Determine the [X, Y] coordinate at the center of the cell enclosing the given text.  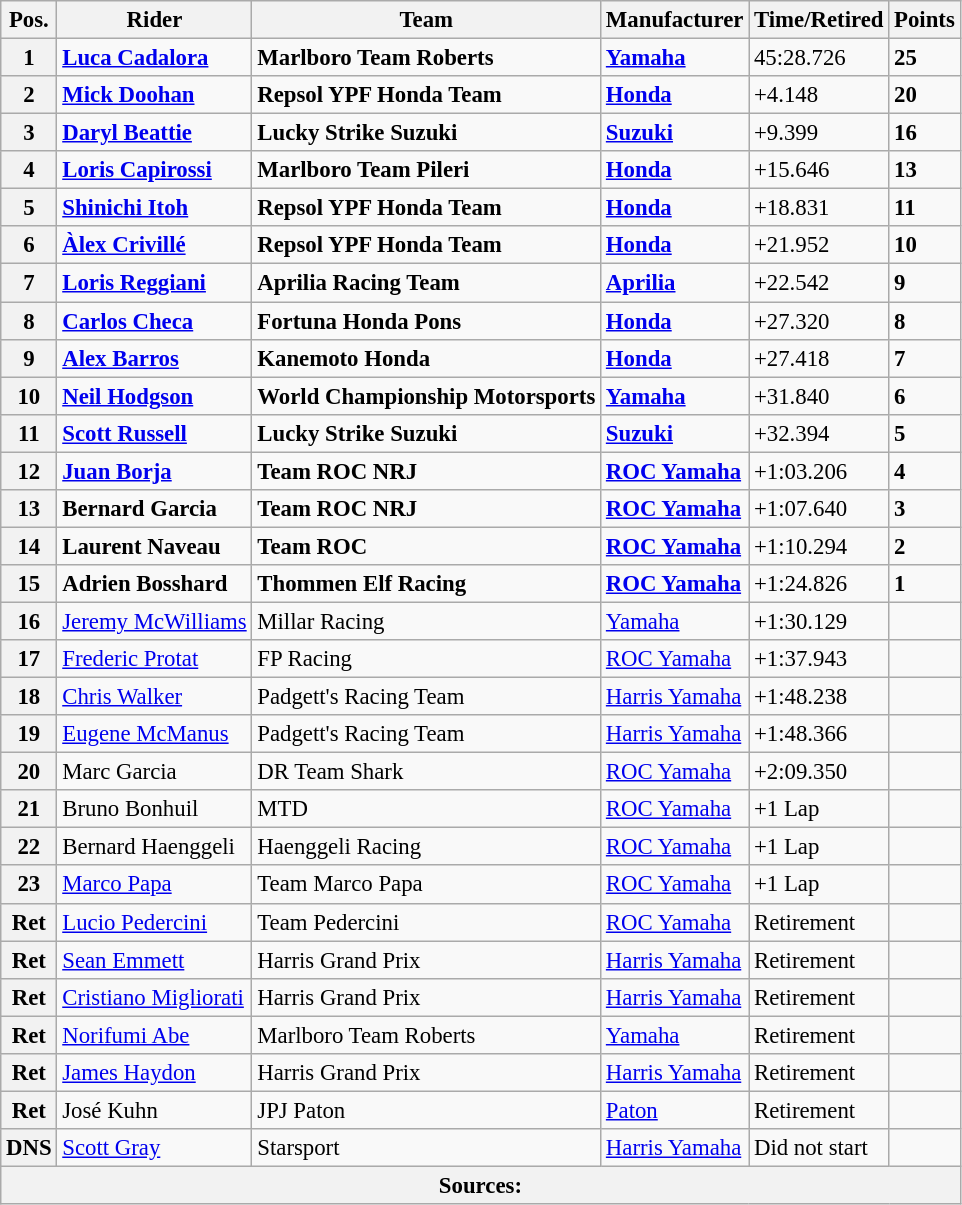
Sources: [480, 1185]
Fortuna Honda Pons [426, 321]
Bernard Haenggeli [154, 847]
Team Pedercini [426, 922]
Cristiano Migliorati [154, 997]
Haenggeli Racing [426, 847]
+31.840 [819, 396]
Laurent Naveau [154, 546]
25 [924, 58]
22 [29, 847]
+27.320 [819, 321]
Time/Retired [819, 20]
+2:09.350 [819, 772]
Marco Papa [154, 885]
+9.399 [819, 133]
Team ROC [426, 546]
Àlex Crivillé [154, 245]
45:28.726 [819, 58]
18 [29, 697]
Juan Borja [154, 471]
12 [29, 471]
+27.418 [819, 358]
Sean Emmett [154, 960]
Mick Doohan [154, 95]
Carlos Checa [154, 321]
+21.952 [819, 245]
21 [29, 809]
James Haydon [154, 1073]
DNS [29, 1148]
Daryl Beattie [154, 133]
MTD [426, 809]
Scott Russell [154, 433]
14 [29, 546]
Norifumi Abe [154, 1035]
Starsport [426, 1148]
Marc Garcia [154, 772]
Aprilia Racing Team [426, 283]
+1:07.640 [819, 509]
Shinichi Itoh [154, 208]
+1:10.294 [819, 546]
Points [924, 20]
+22.542 [819, 283]
Frederic Protat [154, 659]
Team Marco Papa [426, 885]
+1:24.826 [819, 584]
DR Team Shark [426, 772]
Marlboro Team Pileri [426, 170]
Bernard Garcia [154, 509]
FP Racing [426, 659]
José Kuhn [154, 1110]
World Championship Motorsports [426, 396]
Jeremy McWilliams [154, 621]
+18.831 [819, 208]
+1:30.129 [819, 621]
+1:48.238 [819, 697]
Alex Barros [154, 358]
17 [29, 659]
Did not start [819, 1148]
Chris Walker [154, 697]
19 [29, 734]
Lucio Pedercini [154, 922]
Pos. [29, 20]
+32.394 [819, 433]
Luca Cadalora [154, 58]
Loris Reggiani [154, 283]
Neil Hodgson [154, 396]
Adrien Bosshard [154, 584]
Thommen Elf Racing [426, 584]
15 [29, 584]
Team [426, 20]
Millar Racing [426, 621]
Eugene McManus [154, 734]
+15.646 [819, 170]
Scott Gray [154, 1148]
23 [29, 885]
Paton [675, 1110]
Loris Capirossi [154, 170]
+1:03.206 [819, 471]
Rider [154, 20]
Kanemoto Honda [426, 358]
+1:37.943 [819, 659]
+1:48.366 [819, 734]
+4.148 [819, 95]
Aprilia [675, 283]
Bruno Bonhuil [154, 809]
JPJ Paton [426, 1110]
Manufacturer [675, 20]
